From the cell containing the given text, extract its center point as [X, Y] coordinate. 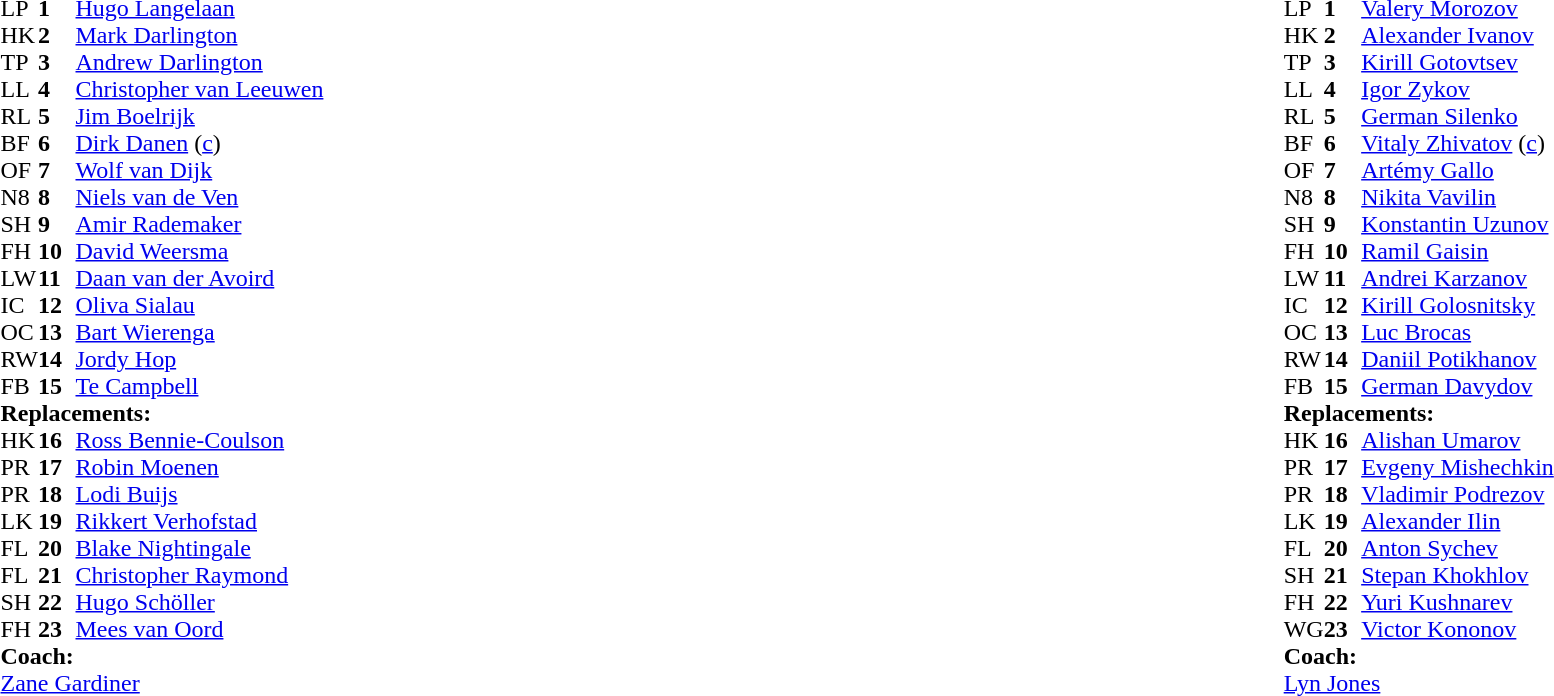
Rikkert Verhofstad [200, 522]
German Davydov [1458, 386]
Mark Darlington [200, 36]
Niels van de Ven [200, 198]
Nikita Vavilin [1458, 198]
Evgeny Mishechkin [1458, 468]
Igor Zykov [1458, 90]
Lodi Buijs [200, 494]
Vladimir Podrezov [1458, 494]
Vitaly Zhivatov (c) [1458, 144]
Andrei Karzanov [1458, 278]
Oliva Sialau [200, 306]
Daniil Potikhanov [1458, 360]
Stepan Khokhlov [1458, 576]
Alishan Umarov [1458, 440]
Robin Moenen [200, 468]
Dirk Danen (c) [200, 144]
Luc Brocas [1458, 332]
Alexander Ivanov [1458, 36]
Blake Nightingale [200, 548]
Hugo Schöller [200, 602]
David Weersma [200, 252]
Mees van Oord [200, 630]
Kirill Gotovtsev [1458, 62]
Jordy Hop [200, 360]
Christopher Raymond [200, 576]
Artémy Gallo [1458, 170]
Victor Kononov [1458, 630]
Alexander Ilin [1458, 522]
Kirill Golosnitsky [1458, 306]
Konstantin Uzunov [1458, 224]
Yuri Kushnarev [1458, 602]
Bart Wierenga [200, 332]
Anton Sychev [1458, 548]
Te Campbell [200, 386]
German Silenko [1458, 116]
WG [1304, 630]
Wolf van Dijk [200, 170]
Christopher van Leeuwen [200, 90]
Ross Bennie-Coulson [200, 440]
Ramil Gaisin [1458, 252]
Jim Boelrijk [200, 116]
Andrew Darlington [200, 62]
Amir Rademaker [200, 224]
Daan van der Avoird [200, 278]
